Identify which cell holds the provided text, then report its (X, Y) central coordinate. 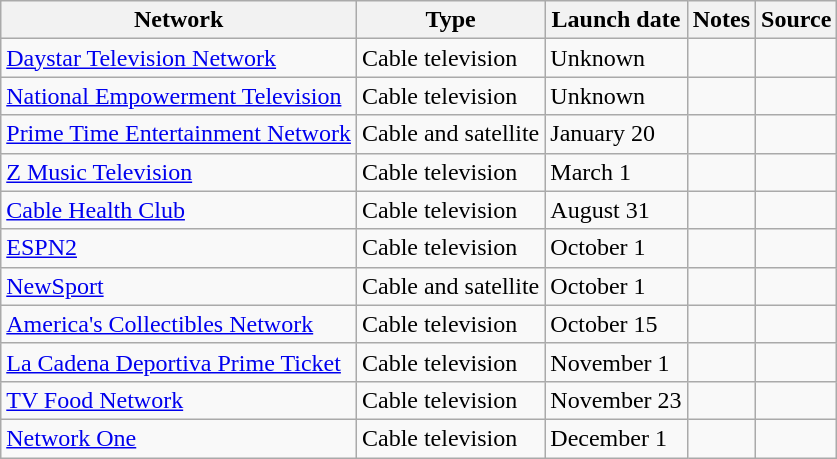
Notes (721, 20)
NewSport (179, 286)
Cable Health Club (179, 210)
November 23 (616, 400)
January 20 (616, 134)
October 15 (616, 324)
National Empowerment Television (179, 96)
TV Food Network (179, 400)
August 31 (616, 210)
La Cadena Deportiva Prime Ticket (179, 362)
ESPN2 (179, 248)
America's Collectibles Network (179, 324)
Network (179, 20)
November 1 (616, 362)
December 1 (616, 438)
March 1 (616, 172)
Prime Time Entertainment Network (179, 134)
Type (450, 20)
Network One (179, 438)
Source (796, 20)
Daystar Television Network (179, 58)
Z Music Television (179, 172)
Launch date (616, 20)
